Capture the cell that displays the provided text and extract its (x, y) central coordinate. 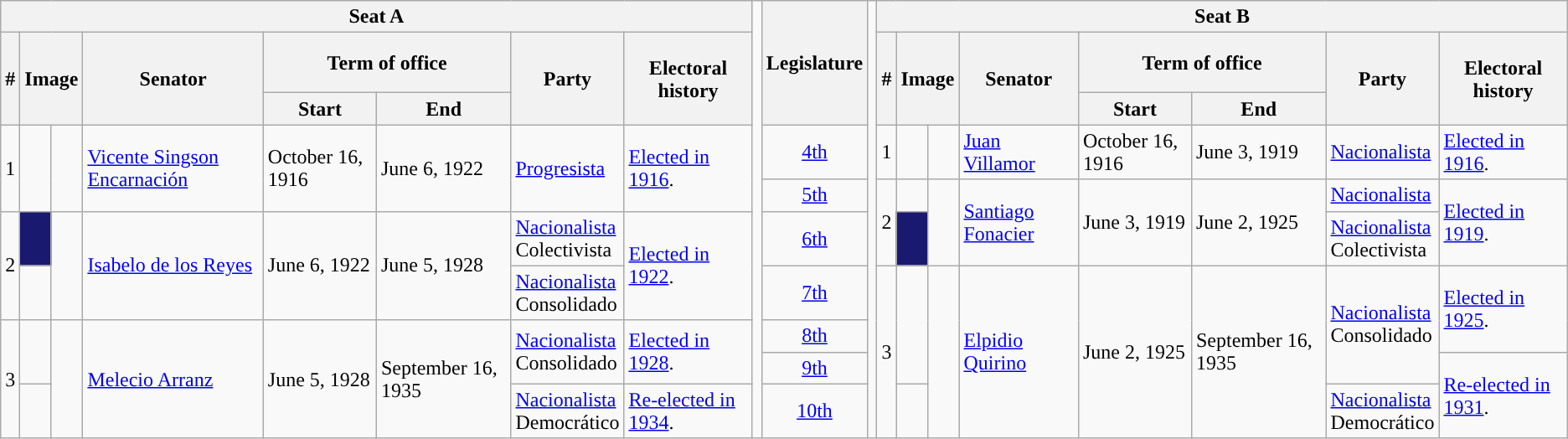
6th (814, 238)
Elected in 1922. (689, 266)
5th (814, 195)
10th (814, 411)
7th (814, 293)
Melecio Arranz (173, 379)
Re-elected in 1934. (689, 411)
Santiago Fonacier (1019, 223)
Isabelo de los Reyes (173, 266)
Progresista (568, 168)
Juan Villamor (1019, 152)
Re-elected in 1931. (1503, 395)
Vicente Singson Encarnación (173, 168)
Seat B (1222, 17)
Elpidio Quirino (1019, 352)
8th (814, 336)
Seat A (377, 17)
Elected in 1928. (689, 352)
4th (814, 152)
9th (814, 368)
Elected in 1919. (1503, 223)
Elected in 1925. (1503, 308)
Legislature (814, 63)
